Search for the cell housing the specified text and yield its [X, Y] center coordinate. 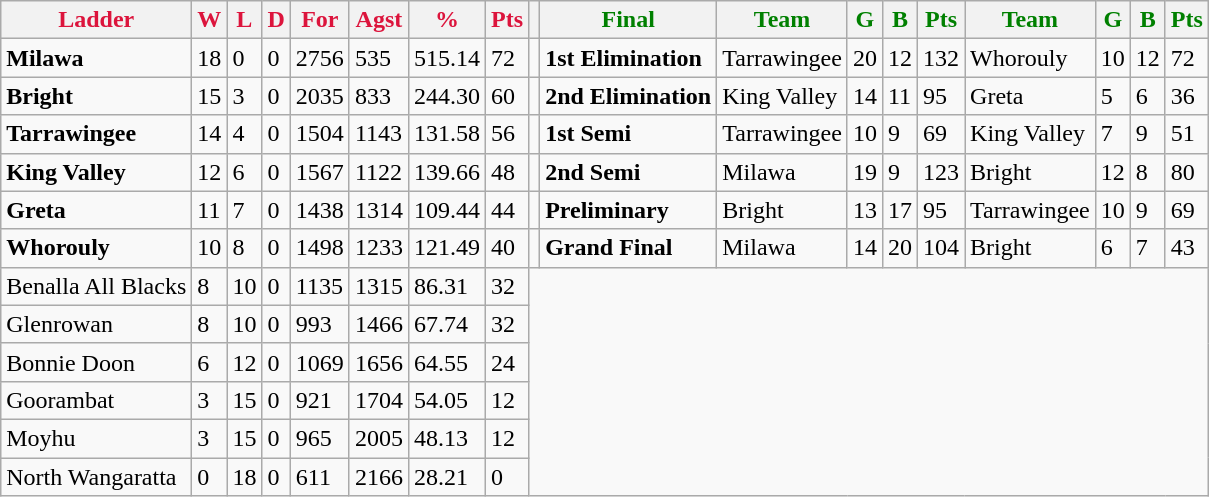
1704 [378, 400]
64.55 [446, 362]
535 [378, 58]
L [244, 20]
244.30 [446, 96]
2035 [320, 96]
1135 [320, 286]
80 [1186, 172]
1st Semi [628, 134]
1567 [320, 172]
921 [320, 400]
67.74 [446, 324]
W [210, 20]
19 [864, 172]
24 [508, 362]
Glenrowan [96, 324]
% [446, 20]
60 [508, 96]
104 [942, 248]
2nd Semi [628, 172]
13 [864, 210]
515.14 [446, 58]
43 [1186, 248]
Agst [378, 20]
1122 [378, 172]
28.21 [446, 477]
Preliminary [628, 210]
1466 [378, 324]
Moyhu [96, 438]
51 [1186, 134]
1656 [378, 362]
993 [320, 324]
121.49 [446, 248]
Goorambat [96, 400]
1498 [320, 248]
1315 [378, 286]
611 [320, 477]
1438 [320, 210]
1233 [378, 248]
40 [508, 248]
2nd Elimination [628, 96]
1st Elimination [628, 58]
48.13 [446, 438]
1143 [378, 134]
D [276, 20]
2756 [320, 58]
North Wangaratta [96, 477]
123 [942, 172]
48 [508, 172]
86.31 [446, 286]
Benalla All Blacks [96, 286]
36 [1186, 96]
139.66 [446, 172]
Ladder [96, 20]
131.58 [446, 134]
Final [628, 20]
44 [508, 210]
56 [508, 134]
1504 [320, 134]
17 [900, 210]
965 [320, 438]
833 [378, 96]
1314 [378, 210]
Bonnie Doon [96, 362]
54.05 [446, 400]
For [320, 20]
132 [942, 58]
5 [1112, 96]
Grand Final [628, 248]
2005 [378, 438]
2166 [378, 477]
109.44 [446, 210]
1069 [320, 362]
4 [244, 134]
